Detect which cell encompasses the target text, then output its (X, Y) center coordinate. 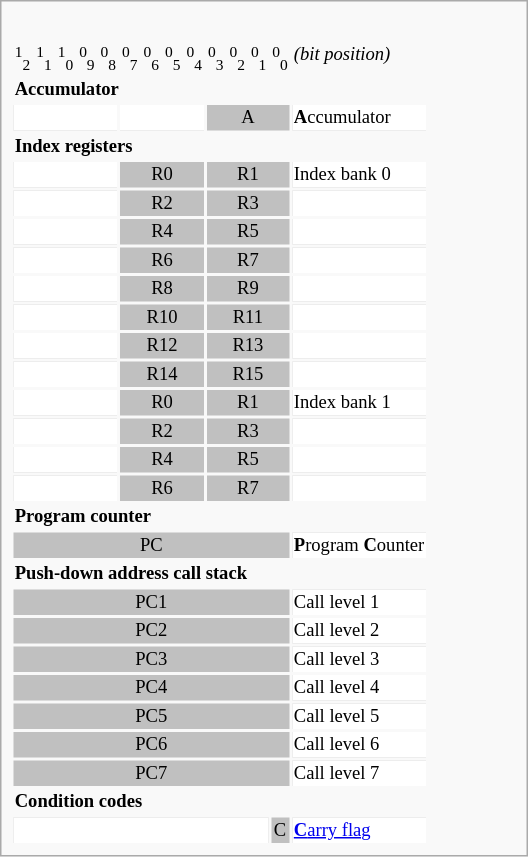
R13 (248, 347)
Program counter (220, 518)
R11 (248, 318)
PC3 (151, 660)
R15 (248, 375)
Push-down address call stack (220, 575)
Call level 1 (358, 603)
PC7 (151, 774)
Call level 7 (358, 774)
PC1 (151, 603)
Carry flag (358, 831)
R8 (162, 290)
Call level 3 (358, 660)
Index registers (220, 147)
C (280, 831)
05 (173, 58)
Call level 5 (358, 717)
PC5 (151, 717)
(bit position) (358, 58)
Call level 4 (358, 689)
10 (65, 58)
00 (280, 58)
07 (130, 58)
R14 (162, 375)
Index bank 1 (358, 404)
08 (108, 58)
04 (194, 58)
12 (22, 58)
A (248, 119)
R10 (162, 318)
01 (258, 58)
PC6 (151, 746)
PC (151, 546)
R12 (162, 347)
PC4 (151, 689)
Condition codes (220, 803)
09 (87, 58)
02 (237, 58)
11 (44, 58)
Call level 2 (358, 632)
03 (215, 58)
Call level 6 (358, 746)
06 (151, 58)
PC2 (151, 632)
R9 (248, 290)
Program Counter (358, 546)
Index bank 0 (358, 176)
